Provide the [X, Y] coordinate of the cell's center where the given text is located.  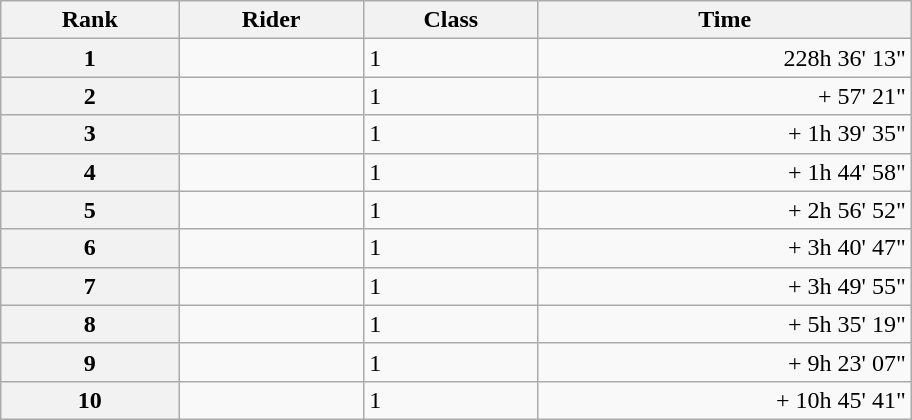
+ 57' 21" [724, 96]
+ 1h 39' 35" [724, 134]
Rank [90, 20]
10 [90, 400]
2 [90, 96]
Time [724, 20]
+ 9h 23' 07" [724, 362]
228h 36' 13" [724, 58]
+ 2h 56' 52" [724, 210]
Class [451, 20]
4 [90, 172]
6 [90, 248]
8 [90, 324]
3 [90, 134]
+ 1h 44' 58" [724, 172]
9 [90, 362]
+ 5h 35' 19" [724, 324]
5 [90, 210]
7 [90, 286]
+ 3h 40' 47" [724, 248]
+ 3h 49' 55" [724, 286]
Rider [272, 20]
+ 10h 45' 41" [724, 400]
